Return the (x, y) coordinate for the center point of the cell that contains the specified text.  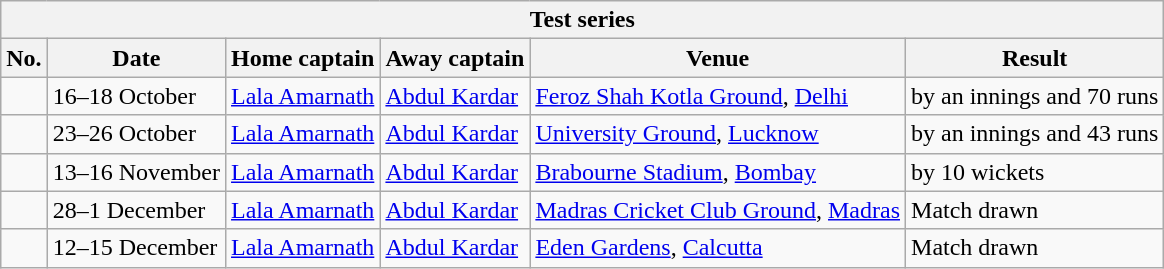
Madras Cricket Club Ground, Madras (718, 210)
Home captain (303, 58)
Brabourne Stadium, Bombay (718, 172)
28–1 December (136, 210)
Eden Gardens, Calcutta (718, 248)
12–15 December (136, 248)
by an innings and 70 runs (1035, 96)
Away captain (455, 58)
Date (136, 58)
Venue (718, 58)
13–16 November (136, 172)
Feroz Shah Kotla Ground, Delhi (718, 96)
by 10 wickets (1035, 172)
23–26 October (136, 134)
Test series (582, 20)
16–18 October (136, 96)
University Ground, Lucknow (718, 134)
No. (24, 58)
by an innings and 43 runs (1035, 134)
Result (1035, 58)
